Determine the (x, y) coordinate at the center of the cell enclosing the given text.  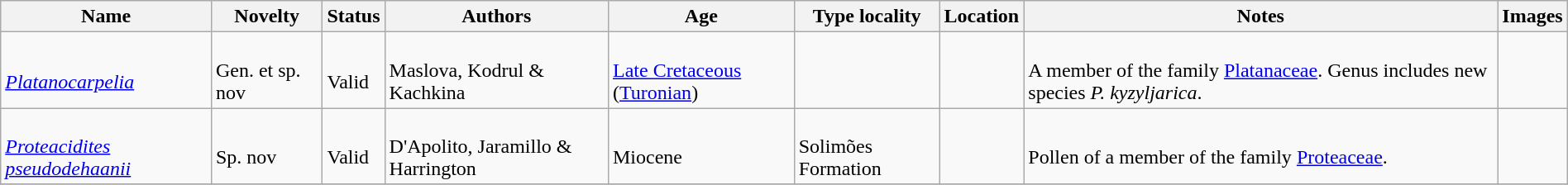
Authors (496, 17)
Sp. nov (266, 146)
Solimões Formation (867, 146)
Platanocarpelia (106, 70)
Status (354, 17)
Proteacidites pseudodehaanii (106, 146)
A member of the family Platanaceae. Genus includes new species P. kyzyljarica. (1260, 70)
Images (1532, 17)
Late Cretaceous (Turonian) (701, 70)
Location (982, 17)
Maslova, Kodrul & Kachkina (496, 70)
D'Apolito, Jaramillo & Harrington (496, 146)
Name (106, 17)
Pollen of a member of the family Proteaceae. (1260, 146)
Gen. et sp. nov (266, 70)
Notes (1260, 17)
Novelty (266, 17)
Type locality (867, 17)
Miocene (701, 146)
Age (701, 17)
